Provide the (X, Y) coordinate of the cell's center where the given text is located.  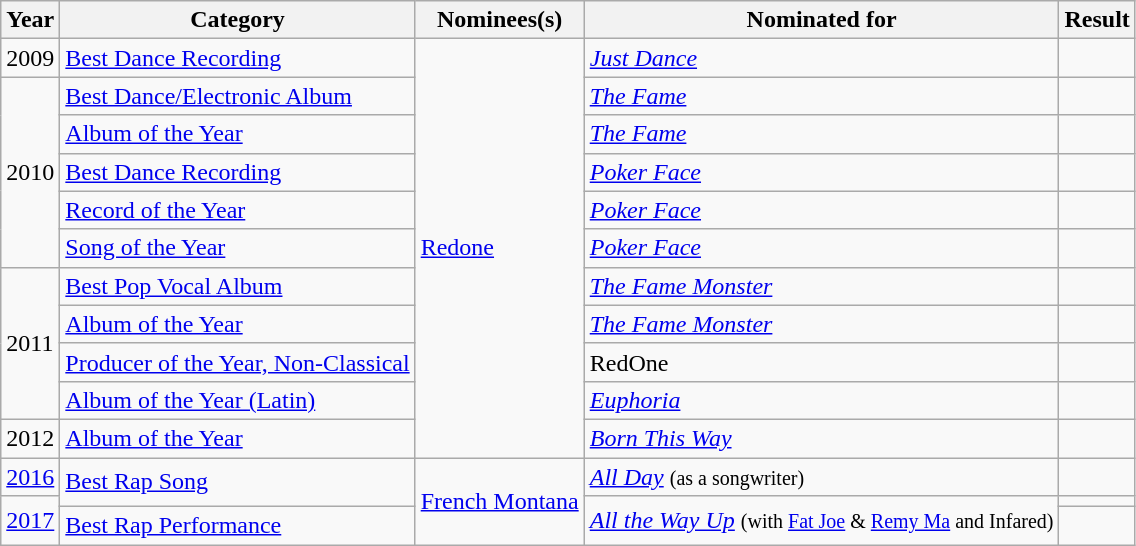
RedOne (822, 362)
Redone (500, 248)
All the Way Up (with Fat Joe & Remy Ma and Infared) (822, 520)
Best Pop Vocal Album (238, 286)
Best Dance/Electronic Album (238, 96)
Best Rap Performance (238, 526)
Category (238, 20)
Song of the Year (238, 248)
Nominated for (822, 20)
Best Rap Song (238, 482)
Producer of the Year, Non-Classical (238, 362)
2016 (30, 477)
Year (30, 20)
All Day (as a songwriter) (822, 477)
Euphoria (822, 400)
Record of the Year (238, 210)
Just Dance (822, 58)
2017 (30, 520)
Born This Way (822, 438)
2009 (30, 58)
Result (1097, 20)
Album of the Year (Latin) (238, 400)
French Montana (500, 502)
Nominees(s) (500, 20)
2010 (30, 172)
2011 (30, 343)
2012 (30, 438)
